Capture the cell that displays the provided text and extract its (x, y) central coordinate. 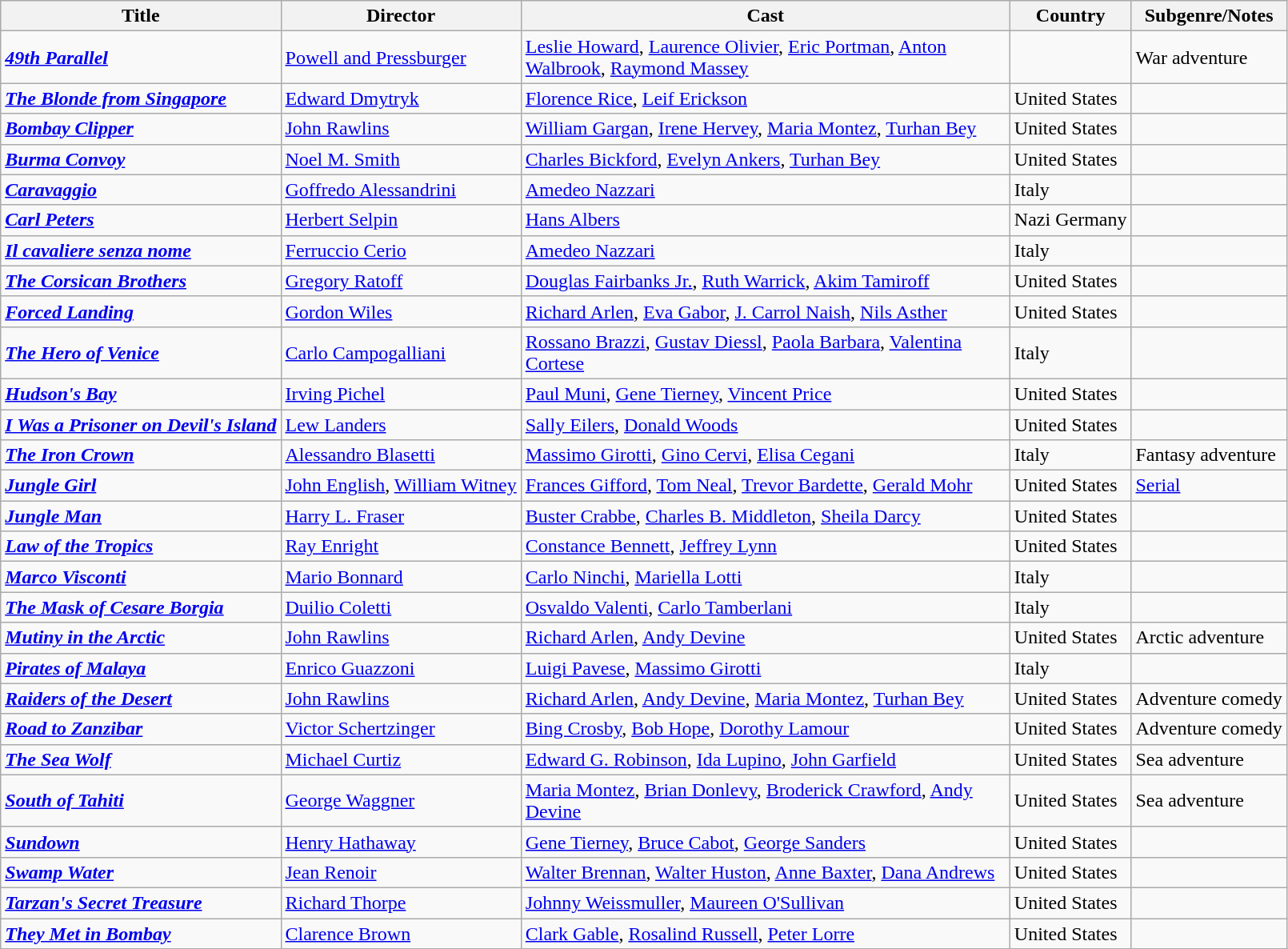
49th Parallel (141, 58)
Rossano Brazzi, Gustav Diessl, Paola Barbara, Valentina Cortese (765, 352)
Raiders of the Desert (141, 699)
Hudson's Bay (141, 394)
Jungle Girl (141, 486)
Lew Landers (401, 425)
Swamp Water (141, 872)
Marco Visconti (141, 577)
Subgenre/Notes (1209, 16)
Goffredo Alessandrini (401, 190)
Michael Curtiz (401, 759)
Gregory Ratoff (401, 281)
William Gargan, Irene Hervey, Maria Montez, Turhan Bey (765, 129)
The Corsican Brothers (141, 281)
The Sea Wolf (141, 759)
Maria Montez, Brian Donlevy, Broderick Crawford, Andy Devine (765, 800)
Paul Muni, Gene Tierney, Vincent Price (765, 394)
Road to Zanzibar (141, 729)
Forced Landing (141, 311)
Carlo Campogalliani (401, 352)
Richard Arlen, Eva Gabor, J. Carrol Naish, Nils Asther (765, 311)
Powell and Pressburger (401, 58)
Douglas Fairbanks Jr., Ruth Warrick, Akim Tamiroff (765, 281)
Florence Rice, Leif Erickson (765, 98)
George Waggner (401, 800)
Title (141, 16)
Enrico Guazzoni (401, 668)
Charles Bickford, Evelyn Ankers, Turhan Bey (765, 159)
Ferruccio Cerio (401, 250)
Hans Albers (765, 220)
Jungle Man (141, 516)
Irving Pichel (401, 394)
Harry L. Fraser (401, 516)
Victor Schertzinger (401, 729)
Carl Peters (141, 220)
Serial (1209, 486)
Richard Arlen, Andy Devine, Maria Montez, Turhan Bey (765, 699)
The Hero of Venice (141, 352)
Nazi Germany (1070, 220)
Law of the Tropics (141, 547)
Duilio Coletti (401, 607)
Gene Tierney, Bruce Cabot, George Sanders (765, 842)
Osvaldo Valenti, Carlo Tamberlani (765, 607)
Sally Eilers, Donald Woods (765, 425)
Caravaggio (141, 190)
Luigi Pavese, Massimo Girotti (765, 668)
Richard Arlen, Andy Devine (765, 638)
Burma Convoy (141, 159)
Arctic adventure (1209, 638)
Edward G. Robinson, Ida Lupino, John Garfield (765, 759)
Director (401, 16)
Bombay Clipper (141, 129)
John English, William Witney (401, 486)
Noel M. Smith (401, 159)
The Mask of Cesare Borgia (141, 607)
Clark Gable, Rosalind Russell, Peter Lorre (765, 934)
Country (1070, 16)
Walter Brennan, Walter Huston, Anne Baxter, Dana Andrews (765, 872)
Pirates of Malaya (141, 668)
Tarzan's Secret Treasure (141, 903)
Sundown (141, 842)
Richard Thorpe (401, 903)
Mutiny in the Arctic (141, 638)
Alessandro Blasetti (401, 455)
Il cavaliere senza nome (141, 250)
Cast (765, 16)
Leslie Howard, Laurence Olivier, Eric Portman, Anton Walbrook, Raymond Massey (765, 58)
Henry Hathaway (401, 842)
Buster Crabbe, Charles B. Middleton, Sheila Darcy (765, 516)
Massimo Girotti, Gino Cervi, Elisa Cegani (765, 455)
Carlo Ninchi, Mariella Lotti (765, 577)
Jean Renoir (401, 872)
War adventure (1209, 58)
They Met in Bombay (141, 934)
Ray Enright (401, 547)
Bing Crosby, Bob Hope, Dorothy Lamour (765, 729)
Clarence Brown (401, 934)
Constance Bennett, Jeffrey Lynn (765, 547)
Mario Bonnard (401, 577)
Frances Gifford, Tom Neal, Trevor Bardette, Gerald Mohr (765, 486)
The Iron Crown (141, 455)
Herbert Selpin (401, 220)
I Was a Prisoner on Devil's Island (141, 425)
Edward Dmytryk (401, 98)
Fantasy adventure (1209, 455)
Johnny Weissmuller, Maureen O'Sullivan (765, 903)
Gordon Wiles (401, 311)
The Blonde from Singapore (141, 98)
South of Tahiti (141, 800)
